Locate the cell with the specified text and output its (x, y) center coordinate. 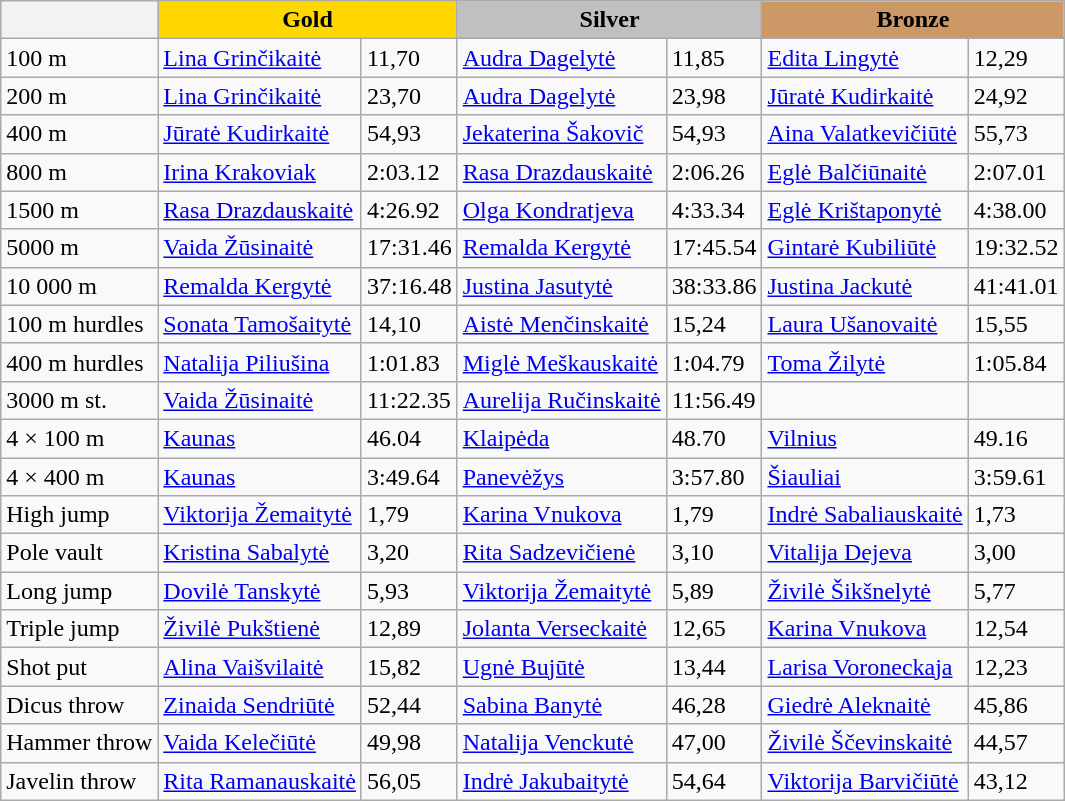
15,55 (1016, 324)
23,70 (409, 96)
19:32.52 (1016, 248)
47,00 (714, 743)
12,54 (1016, 629)
46,28 (714, 705)
Edita Lingytė (865, 58)
Jekaterina Šakovič (562, 134)
2:07.01 (1016, 172)
Natalija Venckutė (562, 743)
49,98 (409, 743)
Shot put (80, 667)
4 × 400 m (80, 477)
56,05 (409, 781)
11,85 (714, 58)
Long jump (80, 591)
400 m (80, 134)
Aurelija Ručinskaitė (562, 400)
800 m (80, 172)
Bronze (913, 20)
Alina Vaišvilaitė (260, 667)
3000 m st. (80, 400)
10 000 m (80, 286)
Rita Sadzevičienė (562, 553)
5,77 (1016, 591)
Živilė Šikšnelytė (865, 591)
4:33.34 (714, 210)
12,65 (714, 629)
100 m (80, 58)
15,82 (409, 667)
Justina Jasutytė (562, 286)
Jolanta Verseckaitė (562, 629)
Rita Ramanauskaitė (260, 781)
2:03.12 (409, 172)
Justina Jackutė (865, 286)
17:31.46 (409, 248)
Gold (308, 20)
5,89 (714, 591)
5,93 (409, 591)
4:38.00 (1016, 210)
3:49.64 (409, 477)
Dovilė Tanskytė (260, 591)
Indrė Sabaliauskaitė (865, 515)
Larisa Voroneckaja (865, 667)
44,57 (1016, 743)
Gintarė Kubiliūtė (865, 248)
Vilnius (865, 438)
23,98 (714, 96)
4:26.92 (409, 210)
3,20 (409, 553)
Javelin throw (80, 781)
37:16.48 (409, 286)
1,73 (1016, 515)
Indrė Jakubaitytė (562, 781)
43,12 (1016, 781)
3:59.61 (1016, 477)
2:06.26 (714, 172)
Silver (610, 20)
14,10 (409, 324)
Šiauliai (865, 477)
11:22.35 (409, 400)
High jump (80, 515)
54,64 (714, 781)
200 m (80, 96)
1:05.84 (1016, 362)
11:56.49 (714, 400)
Laura Ušanovaitė (865, 324)
55,73 (1016, 134)
3,10 (714, 553)
Sonata Tamošaitytė (260, 324)
13,44 (714, 667)
Vaida Kelečiūtė (260, 743)
Živilė Ščevinskaitė (865, 743)
Pole vault (80, 553)
1:04.79 (714, 362)
12,89 (409, 629)
5000 m (80, 248)
Aina Valatkevičiūtė (865, 134)
38:33.86 (714, 286)
Panevėžys (562, 477)
Klaipėda (562, 438)
24,92 (1016, 96)
Eglė Balčiūnaitė (865, 172)
12,29 (1016, 58)
Vitalija Dejeva (865, 553)
Aistė Menčinskaitė (562, 324)
Eglė Krištaponytė (865, 210)
Toma Žilytė (865, 362)
Ugnė Bujūtė (562, 667)
1:01.83 (409, 362)
41:41.01 (1016, 286)
400 m hurdles (80, 362)
12,23 (1016, 667)
49.16 (1016, 438)
Hammer throw (80, 743)
Dicus throw (80, 705)
Giedrė Aleknaitė (865, 705)
52,44 (409, 705)
15,24 (714, 324)
4 × 100 m (80, 438)
48.70 (714, 438)
Olga Kondratjeva (562, 210)
Kristina Sabalytė (260, 553)
1500 m (80, 210)
Sabina Banytė (562, 705)
45,86 (1016, 705)
Triple jump (80, 629)
Zinaida Sendriūtė (260, 705)
3,00 (1016, 553)
Miglė Meškauskaitė (562, 362)
Viktorija Barvičiūtė (865, 781)
3:57.80 (714, 477)
Živilė Pukštienė (260, 629)
11,70 (409, 58)
46.04 (409, 438)
100 m hurdles (80, 324)
Natalija Piliušina (260, 362)
17:45.54 (714, 248)
Irina Krakoviak (260, 172)
